Extract the [x, y] coordinate from the center of the cell holding the provided text.  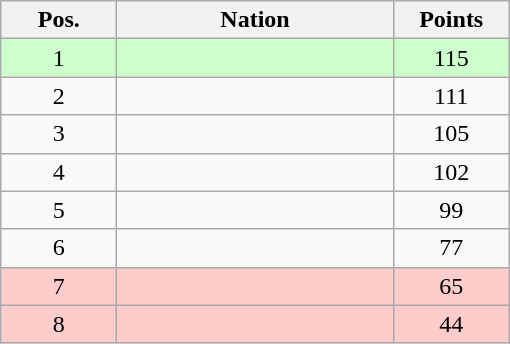
105 [451, 134]
5 [59, 210]
4 [59, 172]
111 [451, 96]
115 [451, 58]
99 [451, 210]
65 [451, 286]
Nation [255, 20]
77 [451, 248]
102 [451, 172]
2 [59, 96]
6 [59, 248]
3 [59, 134]
44 [451, 324]
8 [59, 324]
Points [451, 20]
1 [59, 58]
7 [59, 286]
Pos. [59, 20]
